Identify which cell holds the provided text, then report its (X, Y) central coordinate. 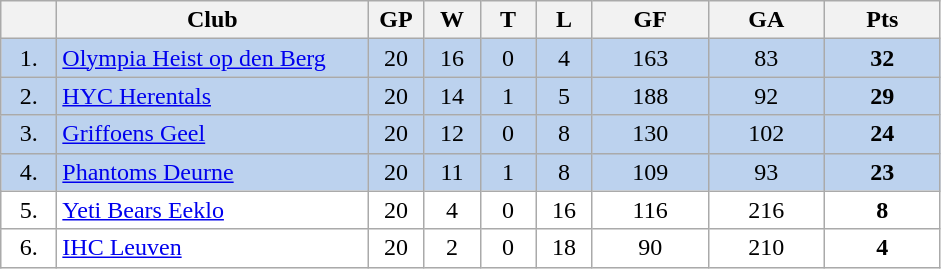
24 (882, 134)
92 (766, 96)
14 (452, 96)
2. (29, 96)
116 (650, 210)
Griffoens Geel (212, 134)
93 (766, 172)
11 (452, 172)
GF (650, 20)
32 (882, 58)
109 (650, 172)
5 (564, 96)
Club (212, 20)
23 (882, 172)
4. (29, 172)
Yeti Bears Eeklo (212, 210)
T (508, 20)
29 (882, 96)
GA (766, 20)
12 (452, 134)
83 (766, 58)
188 (650, 96)
130 (650, 134)
W (452, 20)
IHC Leuven (212, 248)
1. (29, 58)
210 (766, 248)
163 (650, 58)
216 (766, 210)
3. (29, 134)
Olympia Heist op den Berg (212, 58)
102 (766, 134)
18 (564, 248)
6. (29, 248)
2 (452, 248)
5. (29, 210)
Pts (882, 20)
GP (396, 20)
Phantoms Deurne (212, 172)
HYC Herentals (212, 96)
90 (650, 248)
L (564, 20)
